Extract the (x, y) coordinate from the center of the cell holding the provided text.  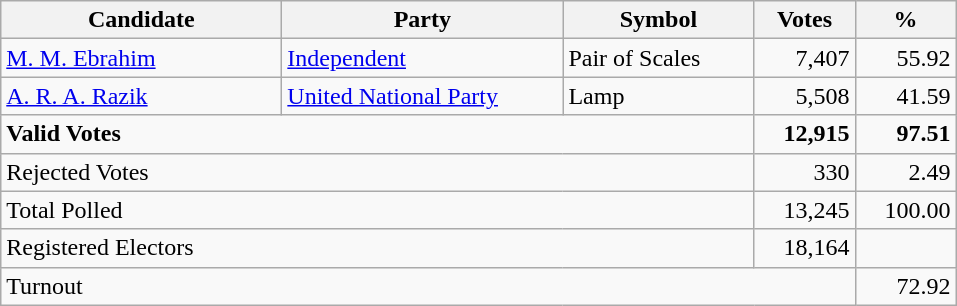
7,407 (804, 58)
72.92 (906, 286)
% (906, 20)
Rejected Votes (378, 172)
5,508 (804, 96)
Votes (804, 20)
2.49 (906, 172)
18,164 (804, 248)
Candidate (142, 20)
United National Party (422, 96)
Registered Electors (378, 248)
Lamp (658, 96)
Independent (422, 58)
12,915 (804, 134)
Party (422, 20)
Total Polled (378, 210)
13,245 (804, 210)
100.00 (906, 210)
330 (804, 172)
M. M. Ebrahim (142, 58)
Turnout (428, 286)
Symbol (658, 20)
97.51 (906, 134)
Valid Votes (378, 134)
55.92 (906, 58)
A. R. A. Razik (142, 96)
41.59 (906, 96)
Pair of Scales (658, 58)
